Output the (X, Y) coordinate of the center of the cell containing the given text.  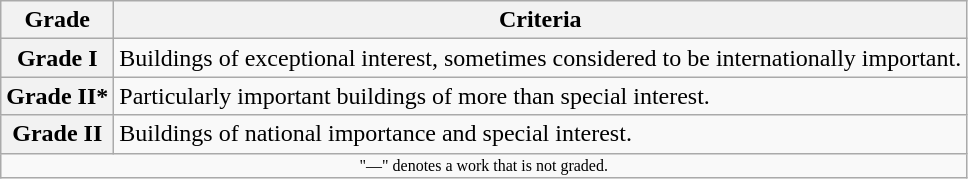
Grade (58, 20)
Grade I (58, 58)
Buildings of national importance and special interest. (540, 134)
Grade II* (58, 96)
Grade II (58, 134)
Criteria (540, 20)
Buildings of exceptional interest, sometimes considered to be internationally important. (540, 58)
"—" denotes a work that is not graded. (484, 165)
Particularly important buildings of more than special interest. (540, 96)
